Determine the [X, Y] coordinate at the center of the cell enclosing the given text.  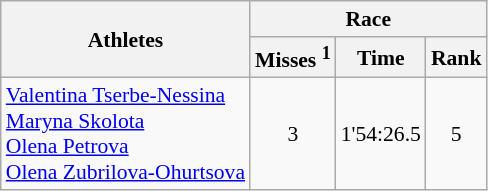
Misses 1 [293, 58]
Race [368, 19]
Time [381, 58]
Valentina Tserbe-NessinaMaryna SkolotaOlena PetrovaOlena Zubrilova-Ohurtsova [126, 134]
5 [456, 134]
Athletes [126, 40]
3 [293, 134]
Rank [456, 58]
1'54:26.5 [381, 134]
